Pinpoint the cell where the given text exists, returning its (x, y) midpoint coordinate. 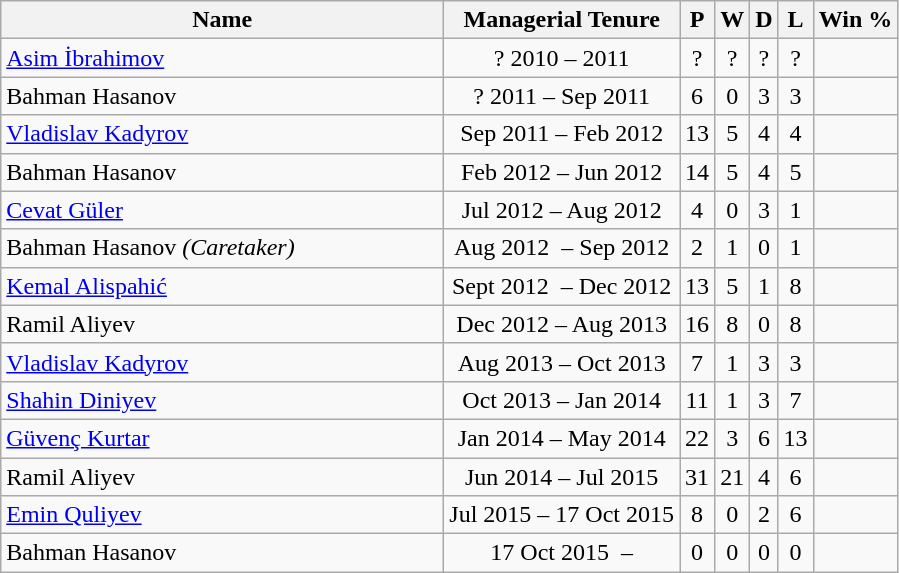
Asim İbrahimov (222, 58)
Shahin Diniyev (222, 400)
22 (698, 438)
21 (732, 477)
Güvenç Kurtar (222, 438)
16 (698, 324)
Jan 2014 – May 2014 (562, 438)
Aug 2013 – Oct 2013 (562, 362)
14 (698, 172)
Win % (856, 20)
Managerial Tenure (562, 20)
Emin Quliyev (222, 515)
Kemal Alispahić (222, 286)
17 Oct 2015 – (562, 553)
Bahman Hasanov (Caretaker) (222, 248)
? 2010 – 2011 (562, 58)
Cevat Güler (222, 210)
Oct 2013 – Jan 2014 (562, 400)
11 (698, 400)
Feb 2012 – Jun 2012 (562, 172)
Sep 2011 – Feb 2012 (562, 134)
? 2011 – Sep 2011 (562, 96)
D (764, 20)
Aug 2012 – Sep 2012 (562, 248)
Dec 2012 – Aug 2013 (562, 324)
Jun 2014 – Jul 2015 (562, 477)
Sept 2012 – Dec 2012 (562, 286)
Jul 2012 – Aug 2012 (562, 210)
Jul 2015 – 17 Oct 2015 (562, 515)
W (732, 20)
P (698, 20)
Name (222, 20)
L (796, 20)
31 (698, 477)
